Locate the cell with the specified text and output its [x, y] center coordinate. 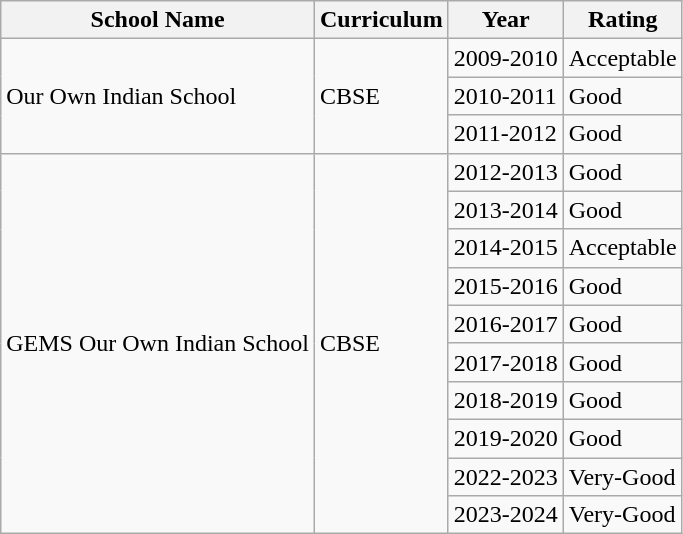
2023-2024 [506, 515]
GEMS Our Own Indian School [158, 344]
2017-2018 [506, 362]
School Name [158, 20]
Curriculum [381, 20]
2011-2012 [506, 134]
2010-2011 [506, 96]
Year [506, 20]
2016-2017 [506, 324]
2018-2019 [506, 400]
2013-2014 [506, 210]
2022-2023 [506, 477]
2019-2020 [506, 438]
2014-2015 [506, 248]
Our Own Indian School [158, 96]
2012-2013 [506, 172]
2015-2016 [506, 286]
Rating [622, 20]
2009-2010 [506, 58]
